Detect which cell encompasses the target text, then output its [X, Y] center coordinate. 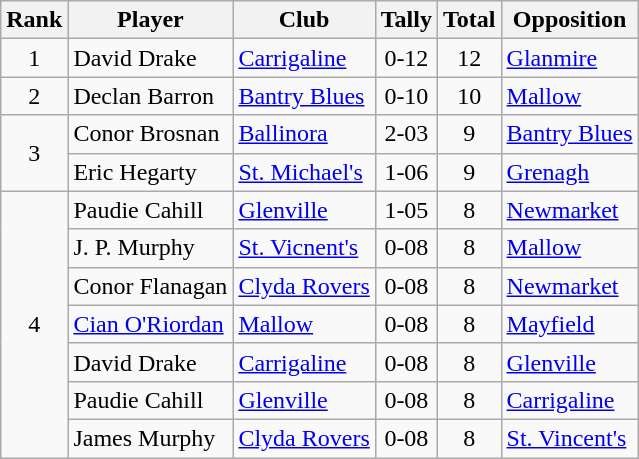
Rank [34, 20]
Grenagh [570, 172]
0-12 [406, 58]
Player [150, 20]
Cian O'Riordan [150, 324]
10 [469, 96]
Mayfield [570, 324]
0-10 [406, 96]
St. Vincent's [570, 438]
Conor Brosnan [150, 134]
Total [469, 20]
St. Vicnent's [304, 248]
1-05 [406, 210]
St. Michael's [304, 172]
3 [34, 153]
Club [304, 20]
J. P. Murphy [150, 248]
Tally [406, 20]
1-06 [406, 172]
Declan Barron [150, 96]
Eric Hegarty [150, 172]
12 [469, 58]
Conor Flanagan [150, 286]
1 [34, 58]
Glanmire [570, 58]
2 [34, 96]
James Murphy [150, 438]
Opposition [570, 20]
2-03 [406, 134]
Ballinora [304, 134]
4 [34, 324]
